Determine the [X, Y] coordinate at the center of the cell enclosing the given text.  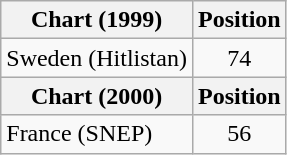
56 [239, 134]
Chart (2000) [97, 96]
Chart (1999) [97, 20]
France (SNEP) [97, 134]
74 [239, 58]
Sweden (Hitlistan) [97, 58]
